Locate the cell with the specified text and output its [X, Y] center coordinate. 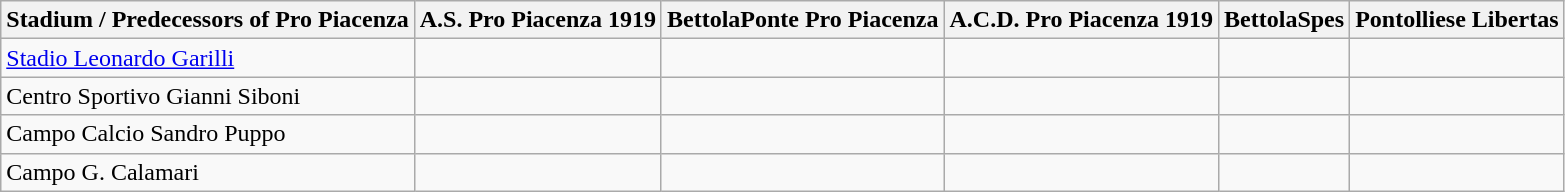
Stadio Leonardo Garilli [208, 58]
Stadium / Predecessors of Pro Piacenza [208, 20]
Campo Calcio Sandro Puppo [208, 134]
Campo G. Calamari [208, 172]
A.C.D. Pro Piacenza 1919 [1082, 20]
Centro Sportivo Gianni Siboni [208, 96]
BettolaPonte Pro Piacenza [802, 20]
BettolaSpes [1284, 20]
A.S. Pro Piacenza 1919 [538, 20]
Pontolliese Libertas [1457, 20]
